Detect which cell encompasses the target text, then output its (x, y) center coordinate. 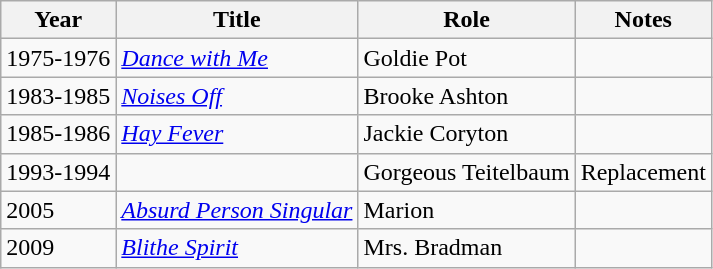
1993-1994 (58, 172)
Replacement (643, 172)
1975-1976 (58, 58)
Gorgeous Teitelbaum (466, 172)
Goldie Pot (466, 58)
Dance with Me (237, 58)
Mrs. Bradman (466, 248)
1983-1985 (58, 96)
2009 (58, 248)
Title (237, 20)
Absurd Person Singular (237, 210)
1985-1986 (58, 134)
Notes (643, 20)
Role (466, 20)
Hay Fever (237, 134)
Brooke Ashton (466, 96)
Year (58, 20)
Marion (466, 210)
Noises Off (237, 96)
Jackie Coryton (466, 134)
2005 (58, 210)
Blithe Spirit (237, 248)
